Identify which cell holds the provided text, then report its (x, y) central coordinate. 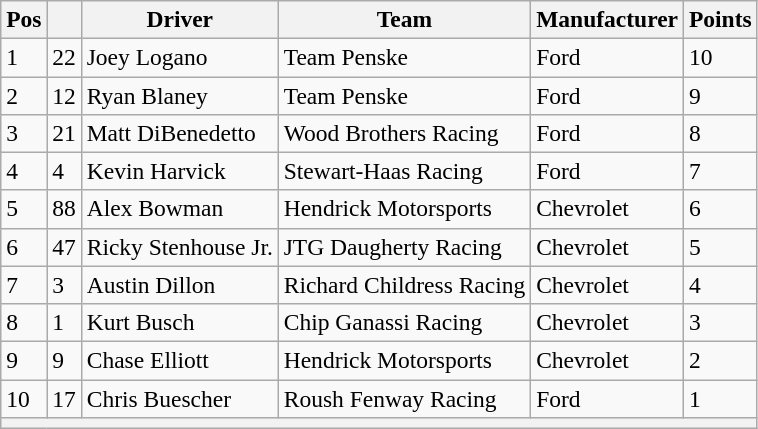
Manufacturer (608, 19)
Kevin Harvick (180, 171)
Chip Ganassi Racing (404, 322)
22 (64, 57)
Team (404, 19)
Chase Elliott (180, 360)
21 (64, 133)
Roush Fenway Racing (404, 398)
Richard Childress Racing (404, 285)
88 (64, 209)
Pos (24, 19)
12 (64, 95)
Alex Bowman (180, 209)
Matt DiBenedetto (180, 133)
Wood Brothers Racing (404, 133)
Ricky Stenhouse Jr. (180, 247)
Ryan Blaney (180, 95)
Austin Dillon (180, 285)
47 (64, 247)
Kurt Busch (180, 322)
JTG Daugherty Racing (404, 247)
Chris Buescher (180, 398)
Driver (180, 19)
17 (64, 398)
Stewart-Haas Racing (404, 171)
Joey Logano (180, 57)
Points (720, 19)
